Locate the cell with the specified text and output its [X, Y] center coordinate. 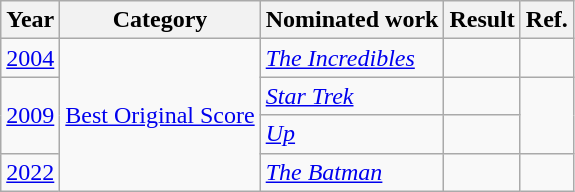
Nominated work [352, 20]
Result [482, 20]
Up [352, 134]
2004 [30, 58]
Year [30, 20]
Best Original Score [160, 115]
The Batman [352, 172]
2009 [30, 115]
2022 [30, 172]
Ref. [546, 20]
Category [160, 20]
The Incredibles [352, 58]
Star Trek [352, 96]
